Capture the cell that displays the provided text and extract its [X, Y] central coordinate. 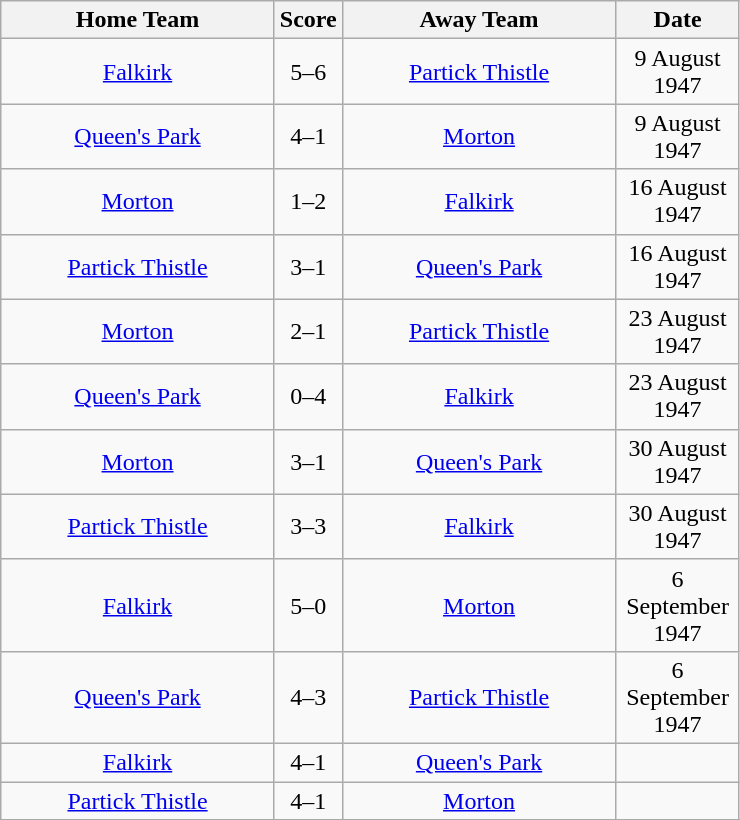
Away Team [479, 20]
0–4 [308, 396]
1–2 [308, 202]
3–3 [308, 526]
Date [678, 20]
2–1 [308, 332]
Score [308, 20]
5–6 [308, 72]
Home Team [138, 20]
4–3 [308, 697]
5–0 [308, 605]
